Pinpoint the cell where the given text exists, returning its (x, y) midpoint coordinate. 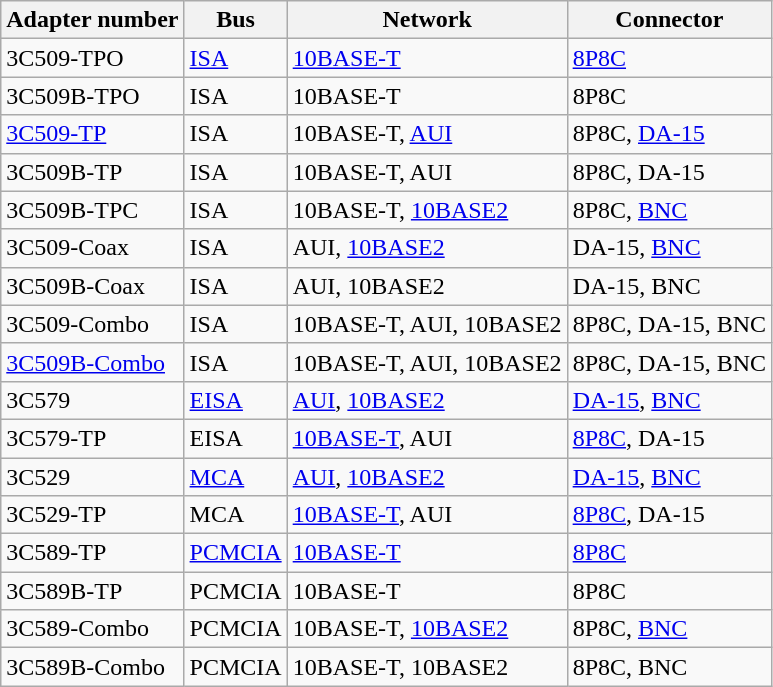
3C579-TP (92, 438)
3C509B-TP (92, 172)
3C529 (92, 477)
3C509B-Coax (92, 286)
Network (427, 20)
3C589-Combo (92, 629)
3C589B-Combo (92, 667)
3C509-TPO (92, 58)
3C589-TP (92, 553)
3C509-Combo (92, 324)
Bus (236, 20)
Adapter number (92, 20)
Connector (669, 20)
3C509B-TPO (92, 96)
3C509B-Combo (92, 362)
3C509-TP (92, 134)
3C509B-TPC (92, 210)
3C529-TP (92, 515)
3C589B-TP (92, 591)
3C579 (92, 400)
3C509-Coax (92, 248)
